Pinpoint the cell where the given text exists, returning its [X, Y] midpoint coordinate. 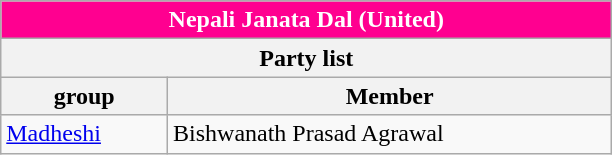
group [84, 96]
Member [390, 96]
Bishwanath Prasad Agrawal [390, 134]
Nepali Janata Dal (United) [306, 20]
Party list [306, 58]
Madheshi [84, 134]
